Extract the (x, y) coordinate from the center of the cell holding the provided text.  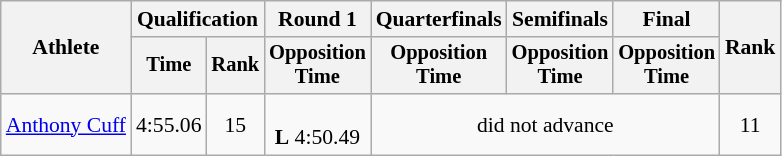
Anthony Cuff (66, 124)
Semifinals (560, 19)
4:55.06 (168, 124)
L 4:50.49 (318, 124)
11 (750, 124)
Final (666, 19)
15 (236, 124)
Athlete (66, 48)
Quarterfinals (439, 19)
Time (168, 66)
did not advance (546, 124)
Qualification (198, 19)
Round 1 (318, 19)
